Extract the [X, Y] coordinate from the center of the cell holding the provided text.  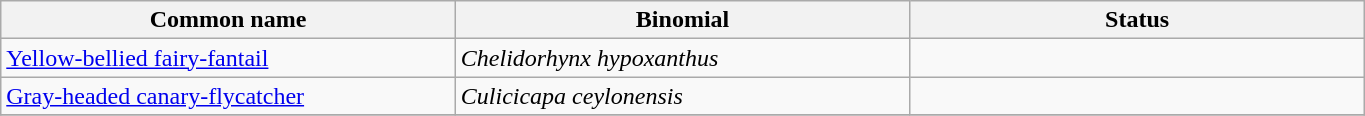
Chelidorhynx hypoxanthus [682, 58]
Gray-headed canary-flycatcher [228, 96]
Binomial [682, 20]
Culicicapa ceylonensis [682, 96]
Status [1138, 20]
Common name [228, 20]
Yellow-bellied fairy-fantail [228, 58]
